Search for the cell housing the specified text and yield its (x, y) center coordinate. 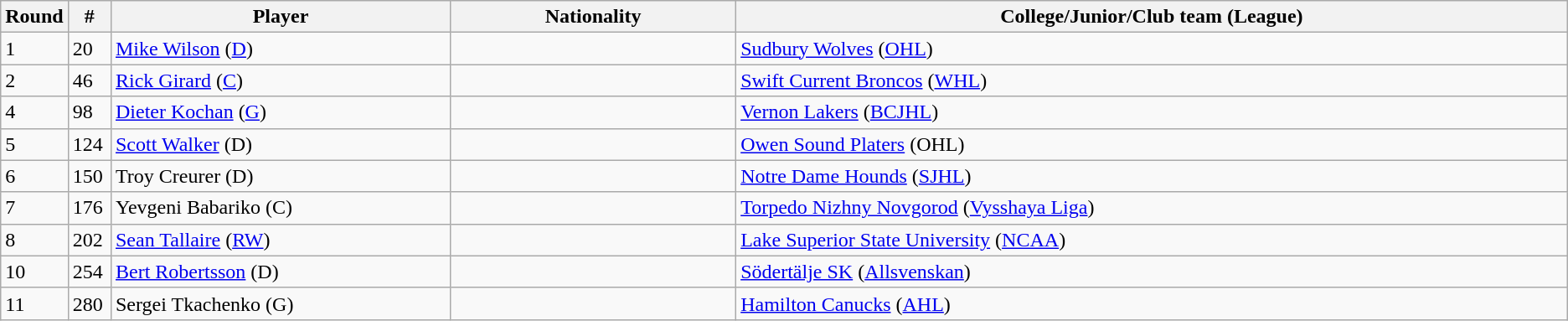
Sudbury Wolves (OHL) (1153, 49)
Notre Dame Hounds (SJHL) (1153, 176)
Player (280, 17)
6 (34, 176)
176 (89, 208)
Yevgeni Babariko (C) (280, 208)
8 (34, 240)
4 (34, 112)
Rick Girard (C) (280, 80)
7 (34, 208)
124 (89, 144)
280 (89, 303)
Sean Tallaire (RW) (280, 240)
5 (34, 144)
Nationality (593, 17)
Owen Sound Platers (OHL) (1153, 144)
Lake Superior State University (NCAA) (1153, 240)
254 (89, 272)
1 (34, 49)
College/Junior/Club team (League) (1153, 17)
Bert Robertsson (D) (280, 272)
46 (89, 80)
11 (34, 303)
Swift Current Broncos (WHL) (1153, 80)
Torpedo Nizhny Novgorod (Vysshaya Liga) (1153, 208)
Round (34, 17)
Scott Walker (D) (280, 144)
10 (34, 272)
# (89, 17)
150 (89, 176)
Vernon Lakers (BCJHL) (1153, 112)
Dieter Kochan (G) (280, 112)
2 (34, 80)
20 (89, 49)
Sergei Tkachenko (G) (280, 303)
Södertälje SK (Allsvenskan) (1153, 272)
Mike Wilson (D) (280, 49)
202 (89, 240)
98 (89, 112)
Troy Creurer (D) (280, 176)
Hamilton Canucks (AHL) (1153, 303)
